For the text-containing cell, return its midpoint in (x, y) coordinate format. 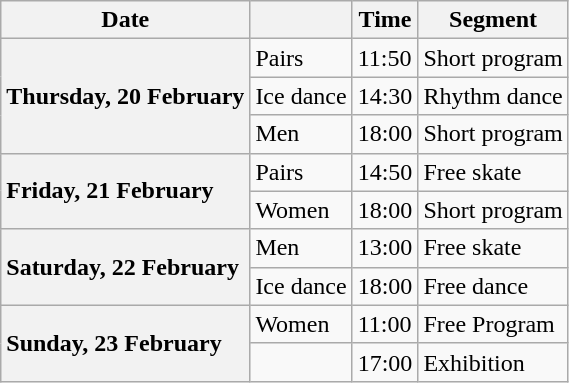
Thursday, 20 February (126, 96)
Date (126, 20)
Free Program (493, 324)
Rhythm dance (493, 96)
14:50 (385, 172)
Segment (493, 20)
14:30 (385, 96)
11:50 (385, 58)
Friday, 21 February (126, 191)
Exhibition (493, 362)
Free dance (493, 286)
Saturday, 22 February (126, 267)
17:00 (385, 362)
Sunday, 23 February (126, 343)
13:00 (385, 248)
11:00 (385, 324)
Time (385, 20)
